Identify which cell holds the provided text, then report its (X, Y) central coordinate. 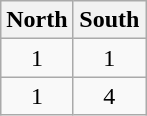
North (37, 20)
4 (109, 96)
South (109, 20)
